Capture the cell that displays the provided text and extract its (x, y) central coordinate. 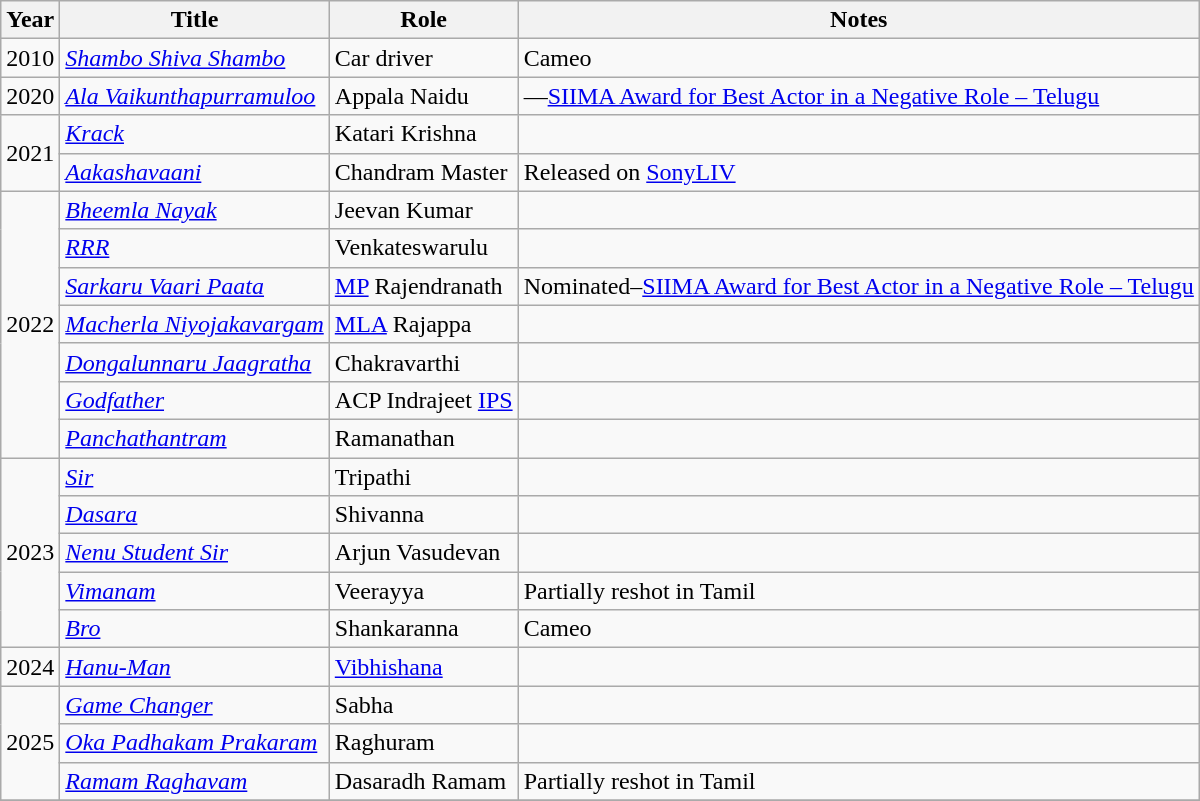
RRR (194, 248)
Chandram Master (424, 172)
Dasaradh Ramam (424, 781)
Sabha (424, 705)
2021 (30, 153)
Oka Padhakam Prakaram (194, 743)
Ramam Raghavam (194, 781)
Panchathantram (194, 438)
Role (424, 20)
Vimanam (194, 591)
Bheemla Nayak (194, 210)
MLA Rajappa (424, 324)
Appala Naidu (424, 96)
Ala Vaikunthapurramuloo (194, 96)
Macherla Niyojakavargam (194, 324)
Tripathi (424, 477)
Jeevan Kumar (424, 210)
Katari Krishna (424, 134)
Dasara (194, 515)
ACP Indrajeet IPS (424, 400)
Nominated–SIIMA Award for Best Actor in a Negative Role – Telugu (858, 286)
2023 (30, 553)
2010 (30, 58)
Car driver (424, 58)
—SIIMA Award for Best Actor in a Negative Role – Telugu (858, 96)
Veerayya (424, 591)
Nenu Student Sir (194, 553)
2022 (30, 324)
Raghuram (424, 743)
Chakravarthi (424, 362)
Dongalunnaru Jaagratha (194, 362)
2025 (30, 743)
Arjun Vasudevan (424, 553)
Vibhishana (424, 667)
Notes (858, 20)
MP Rajendranath (424, 286)
Shivanna (424, 515)
Released on SonyLIV (858, 172)
Game Changer (194, 705)
Hanu-Man (194, 667)
Bro (194, 629)
Sir (194, 477)
Year (30, 20)
Shambo Shiva Shambo (194, 58)
Krack (194, 134)
2020 (30, 96)
Ramanathan (424, 438)
Godfather (194, 400)
Title (194, 20)
Venkateswarulu (424, 248)
Sarkaru Vaari Paata (194, 286)
2024 (30, 667)
Shankaranna (424, 629)
Aakashavaani (194, 172)
